Provide the [X, Y] coordinate of the cell's center where the given text is located.  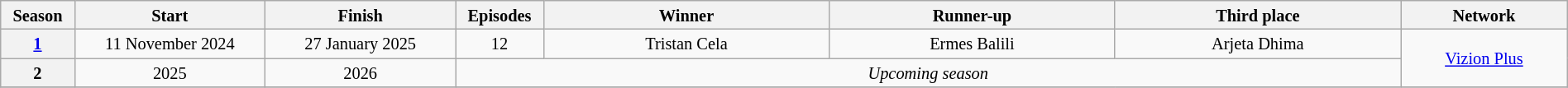
2025 [170, 72]
Ermes Balili [973, 44]
Winner [686, 15]
Finish [360, 15]
Network [1484, 15]
11 November 2024 [170, 44]
2 [38, 72]
Season [38, 15]
1 [38, 44]
27 January 2025 [360, 44]
12 [500, 44]
Vizion Plus [1484, 58]
Third place [1257, 15]
Runner-up [973, 15]
Upcoming season [928, 72]
Start [170, 15]
Tristan Cela [686, 44]
2026 [360, 72]
Episodes [500, 15]
Arjeta Dhima [1257, 44]
